Return (x, y) of the center of cell containing provided text 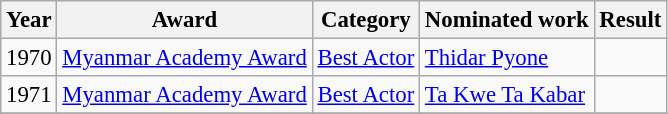
1970 (29, 58)
Thidar Pyone (507, 58)
Ta Kwe Ta Kabar (507, 95)
Nominated work (507, 20)
Result (630, 20)
Category (366, 20)
Year (29, 20)
Award (184, 20)
1971 (29, 95)
